Search for the cell housing the specified text and yield its (x, y) center coordinate. 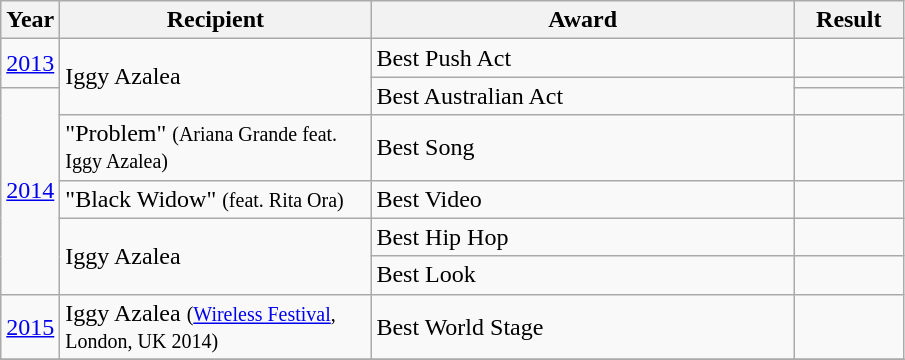
Recipient (216, 20)
Best Hip Hop (583, 237)
"Black Widow" (feat. Rita Ora) (216, 199)
Year (30, 20)
Best Song (583, 148)
Result (848, 20)
2014 (30, 191)
Best Look (583, 275)
2013 (30, 64)
2015 (30, 326)
Best World Stage (583, 326)
Best Video (583, 199)
Iggy Azalea (Wireless Festival, London, UK 2014) (216, 326)
Award (583, 20)
"Problem" (Ariana Grande feat. Iggy Azalea) (216, 148)
Best Australian Act (583, 96)
Best Push Act (583, 58)
